Output the (X, Y) coordinate of the center of the cell containing the given text.  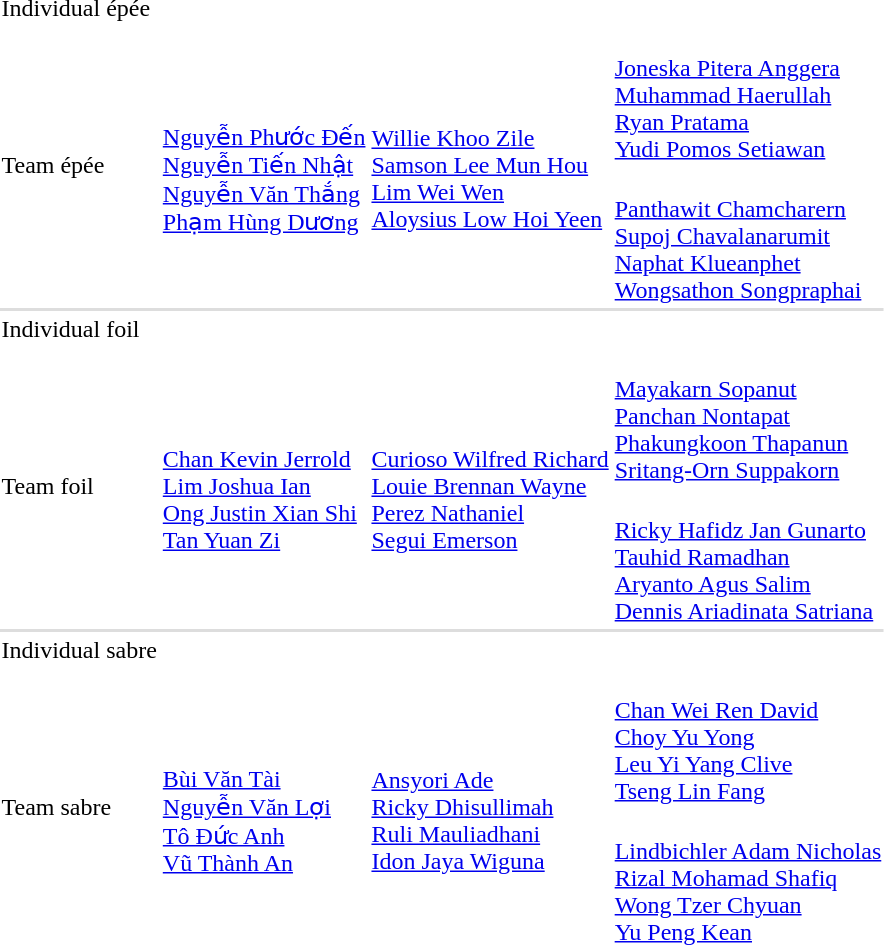
Individual sabre (79, 650)
Individual foil (79, 329)
Ricky Hafidz Jan GunartoTauhid RamadhanAryanto Agus SalimDennis Ariadinata Satriana (748, 557)
Mayakarn SopanutPanchan NontapatPhakungkoon ThapanunSritang-Orn Suppakorn (748, 416)
Team épée (79, 166)
Chan Kevin JerroldLim Joshua IanOng Justin Xian ShiTan Yuan Zi (264, 486)
Team foil (79, 486)
Nguyễn Phước ĐếnNguyễn Tiến NhậtNguyễn Văn ThắngPhạm Hùng Dương (264, 166)
Willie Khoo ZileSamson Lee Mun HouLim Wei WenAloysius Low Hoi Yeen (490, 166)
Panthawit ChamcharernSupoj ChavalanarumitNaphat KlueanphetWongsathon Songpraphai (748, 236)
Curioso Wilfred RichardLouie Brennan WaynePerez NathanielSegui Emerson (490, 486)
Chan Wei Ren DavidChoy Yu YongLeu Yi Yang CliveTseng Lin Fang (748, 737)
Joneska Pitera AnggeraMuhammad HaerullahRyan PratamaYudi Pomos Setiawan (748, 95)
